Provide the (x, y) coordinate of the cell's center where the given text is located.  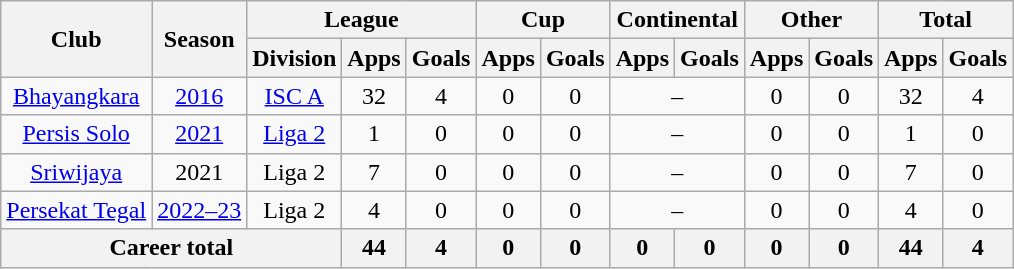
Persis Solo (76, 134)
Bhayangkara (76, 96)
Club (76, 39)
2016 (200, 96)
ISC A (294, 96)
Sriwijaya (76, 172)
Continental (677, 20)
League (362, 20)
Cup (543, 20)
2022–23 (200, 210)
Career total (172, 248)
Other (811, 20)
Persekat Tegal (76, 210)
Total (946, 20)
Division (294, 58)
Season (200, 39)
